From the cell containing the given text, extract its center point as (X, Y) coordinate. 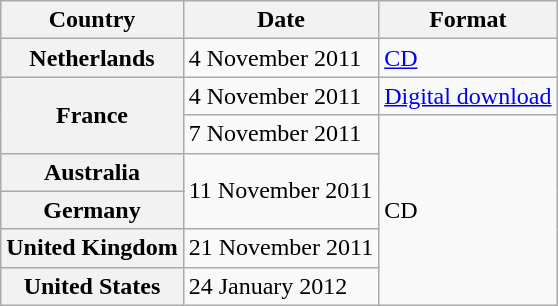
United Kingdom (92, 248)
24 January 2012 (280, 286)
Country (92, 20)
Australia (92, 172)
21 November 2011 (280, 248)
Germany (92, 210)
United States (92, 286)
11 November 2011 (280, 191)
Digital download (468, 96)
Netherlands (92, 58)
Date (280, 20)
France (92, 115)
Format (468, 20)
7 November 2011 (280, 134)
